Find where the given text appears and provide that cell's center as (x, y) coordinate. 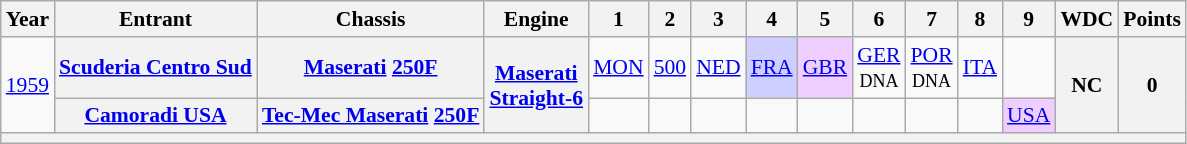
1959 (28, 86)
1 (618, 19)
2 (670, 19)
4 (772, 19)
Points (1152, 19)
7 (932, 19)
Camoradi USA (156, 116)
500 (670, 68)
Chassis (371, 19)
USA (1028, 116)
NED (718, 68)
PORDNA (932, 68)
GERDNA (878, 68)
Scuderia Centro Sud (156, 68)
WDC (1086, 19)
3 (718, 19)
0 (1152, 86)
Year (28, 19)
Maserati 250F (371, 68)
Entrant (156, 19)
GBR (826, 68)
ITA (980, 68)
NC (1086, 86)
MaseratiStraight-6 (536, 86)
Tec-Mec Maserati 250F (371, 116)
9 (1028, 19)
8 (980, 19)
6 (878, 19)
5 (826, 19)
Engine (536, 19)
FRA (772, 68)
MON (618, 68)
